For the text-containing cell, return its midpoint in (X, Y) coordinate format. 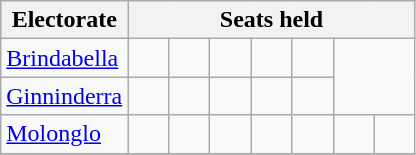
Molonglo (64, 134)
Electorate (64, 20)
Brindabella (64, 58)
Ginninderra (64, 96)
Seats held (272, 20)
